Detect which cell encompasses the target text, then output its (X, Y) center coordinate. 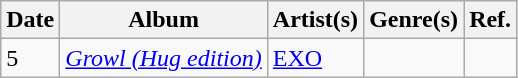
EXO (315, 58)
Artist(s) (315, 20)
Ref. (490, 20)
Growl (Hug edition) (164, 58)
Date (30, 20)
Album (164, 20)
5 (30, 58)
Genre(s) (414, 20)
